Capture the cell that displays the provided text and extract its (x, y) central coordinate. 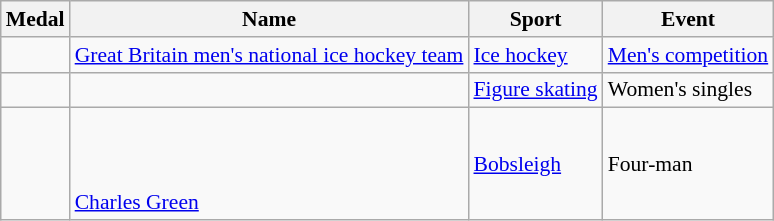
Figure skating (535, 90)
Four-man (688, 164)
Men's competition (688, 55)
Event (688, 19)
Medal (36, 19)
Ice hockey (535, 55)
Women's singles (688, 90)
Name (270, 19)
Sport (535, 19)
Great Britain men's national ice hockey team (270, 55)
Bobsleigh (535, 164)
Charles Green (270, 164)
